Identify which cell holds the provided text, then report its (x, y) central coordinate. 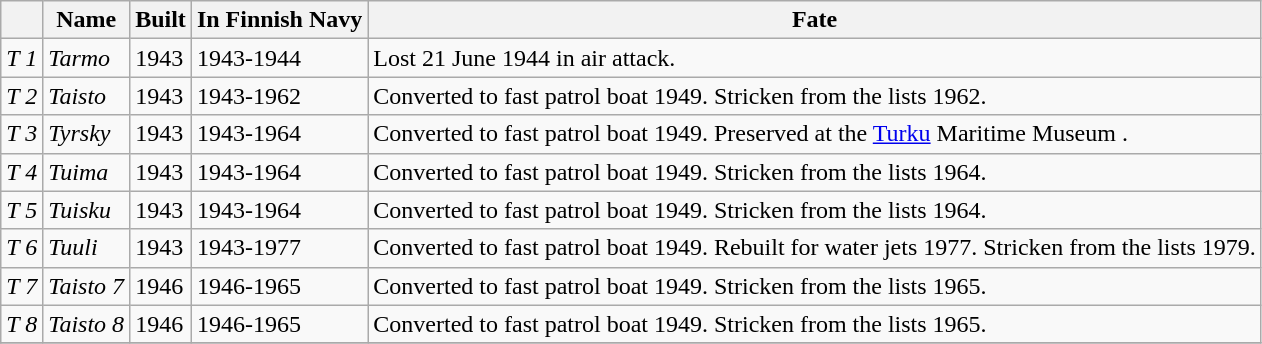
T 7 (22, 286)
Tuuli (86, 248)
Tuisku (86, 210)
Fate (815, 20)
Built (161, 20)
T 1 (22, 58)
Taisto (86, 96)
T 3 (22, 134)
Tarmo (86, 58)
T 8 (22, 324)
1943-1962 (279, 96)
Lost 21 June 1944 in air attack. (815, 58)
Converted to fast patrol boat 1949. Stricken from the lists 1962. (815, 96)
Taisto 8 (86, 324)
In Finnish Navy (279, 20)
Tyrsky (86, 134)
Converted to fast patrol boat 1949. Rebuilt for water jets 1977. Stricken from the lists 1979. (815, 248)
1943-1977 (279, 248)
T 4 (22, 172)
T 6 (22, 248)
Converted to fast patrol boat 1949. Preserved at the Turku Maritime Museum . (815, 134)
Taisto 7 (86, 286)
T 2 (22, 96)
T 5 (22, 210)
1943-1944 (279, 58)
Tuima (86, 172)
Name (86, 20)
